Capture the cell that displays the provided text and extract its (X, Y) central coordinate. 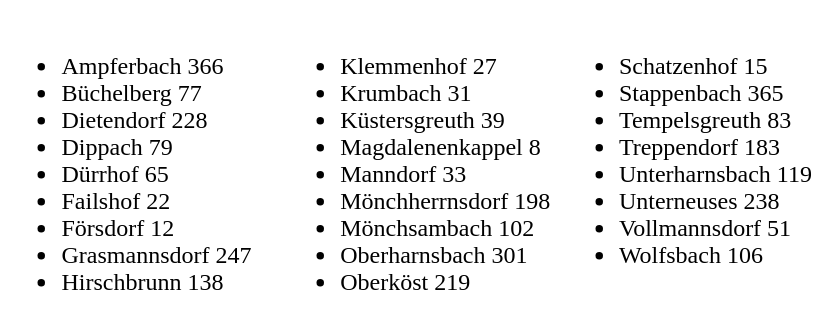
Ampferbach 366Büchelberg 77Dietendorf 228Dippach 79Dürrhof 65Failshof 22Försdorf 12Grasmannsdorf 247Hirschbrunn 138 (138, 160)
Klemmenhof 27Krumbach 31Küstersgreuth 39Magdalenenkappel 8Manndorf 33Mönchherrnsdorf 198Mönchsambach 102Oberharnsbach 301Oberköst 219 (417, 160)
Schatzenhof 15Stappenbach 365Tempelsgreuth 83Treppendorf 183Unterharnsbach 119Unterneuses 238Vollmannsdorf 51Wolfsbach 106 (695, 160)
